Detect which cell encompasses the target text, then output its (X, Y) center coordinate. 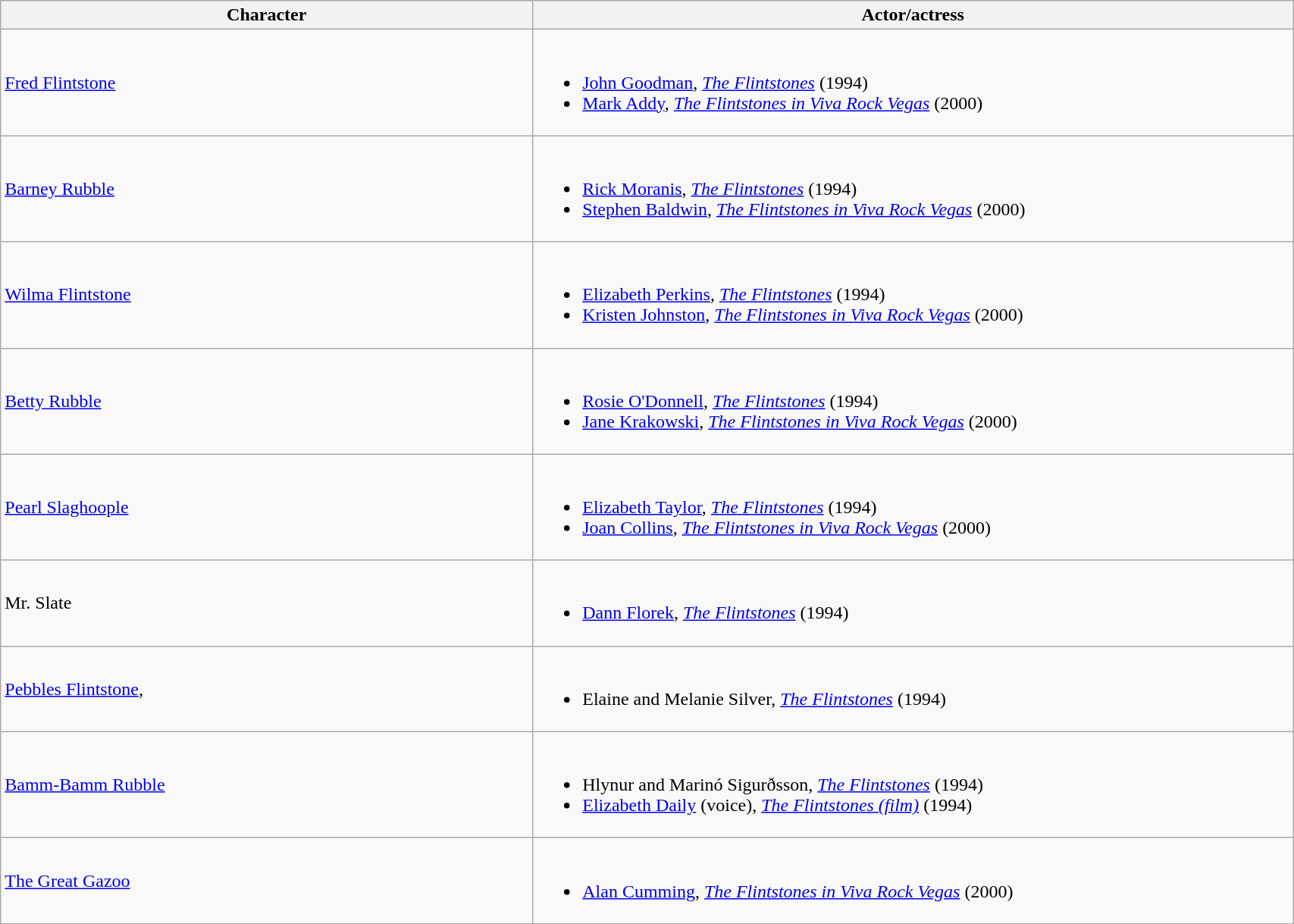
Character (267, 15)
Wilma Flintstone (267, 295)
Mr. Slate (267, 603)
Dann Florek, The Flintstones (1994) (913, 603)
Elizabeth Perkins, The Flintstones (1994)Kristen Johnston, The Flintstones in Viva Rock Vegas (2000) (913, 295)
Alan Cumming, The Flintstones in Viva Rock Vegas (2000) (913, 881)
Rick Moranis, The Flintstones (1994)Stephen Baldwin, The Flintstones in Viva Rock Vegas (2000) (913, 189)
Fred Flintstone (267, 83)
Actor/actress (913, 15)
Pebbles Flintstone, (267, 688)
Pearl Slaghoople (267, 507)
John Goodman, The Flintstones (1994)Mark Addy, The Flintstones in Viva Rock Vegas (2000) (913, 83)
Betty Rubble (267, 401)
Elaine and Melanie Silver, The Flintstones (1994) (913, 688)
Elizabeth Taylor, The Flintstones (1994)Joan Collins, The Flintstones in Viva Rock Vegas (2000) (913, 507)
The Great Gazoo (267, 881)
Bamm-Bamm Rubble (267, 785)
Rosie O'Donnell, The Flintstones (1994)Jane Krakowski, The Flintstones in Viva Rock Vegas (2000) (913, 401)
Barney Rubble (267, 189)
Hlynur and Marinó Sigurðsson, The Flintstones (1994)Elizabeth Daily (voice), The Flintstones (film) (1994) (913, 785)
